From the cell containing the given text, extract its center point as [x, y] coordinate. 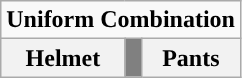
Pants [190, 58]
Helmet [63, 58]
Uniform Combination [121, 20]
